Scan for the cell matching the given text and deliver its [X, Y] coordinate at center. 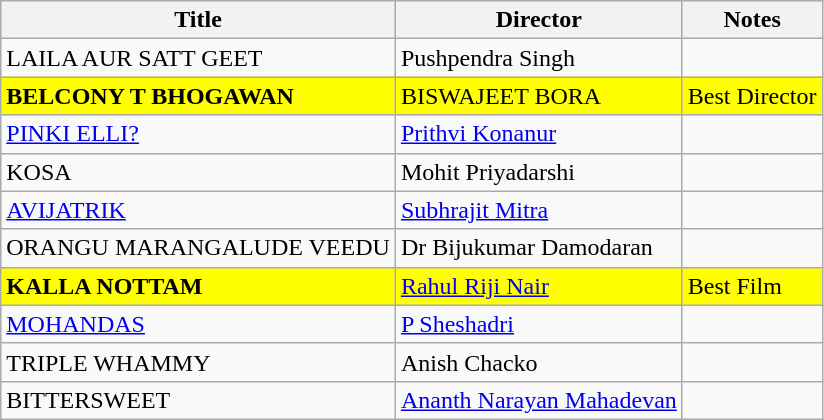
Subhrajit Mitra [538, 210]
Pushpendra Singh [538, 58]
LAILA AUR SATT GEET [198, 58]
Dr Bijukumar Damodaran [538, 248]
MOHANDAS [198, 324]
KOSA [198, 172]
Anish Chacko [538, 362]
Director [538, 20]
Title [198, 20]
AVIJATRIK [198, 210]
Notes [752, 20]
Best Film [752, 286]
Rahul Riji Nair [538, 286]
PINKI ELLI? [198, 134]
BELCONY T BHOGAWAN [198, 96]
BITTERSWEET [198, 400]
P Sheshadri [538, 324]
ORANGU MARANGALUDE VEEDU [198, 248]
Mohit Priyadarshi [538, 172]
BISWAJEET BORA [538, 96]
Prithvi Konanur [538, 134]
KALLA NOTTAM [198, 286]
Ananth Narayan Mahadevan [538, 400]
Best Director [752, 96]
TRIPLE WHAMMY [198, 362]
